Identify which cell holds the provided text, then report its [X, Y] central coordinate. 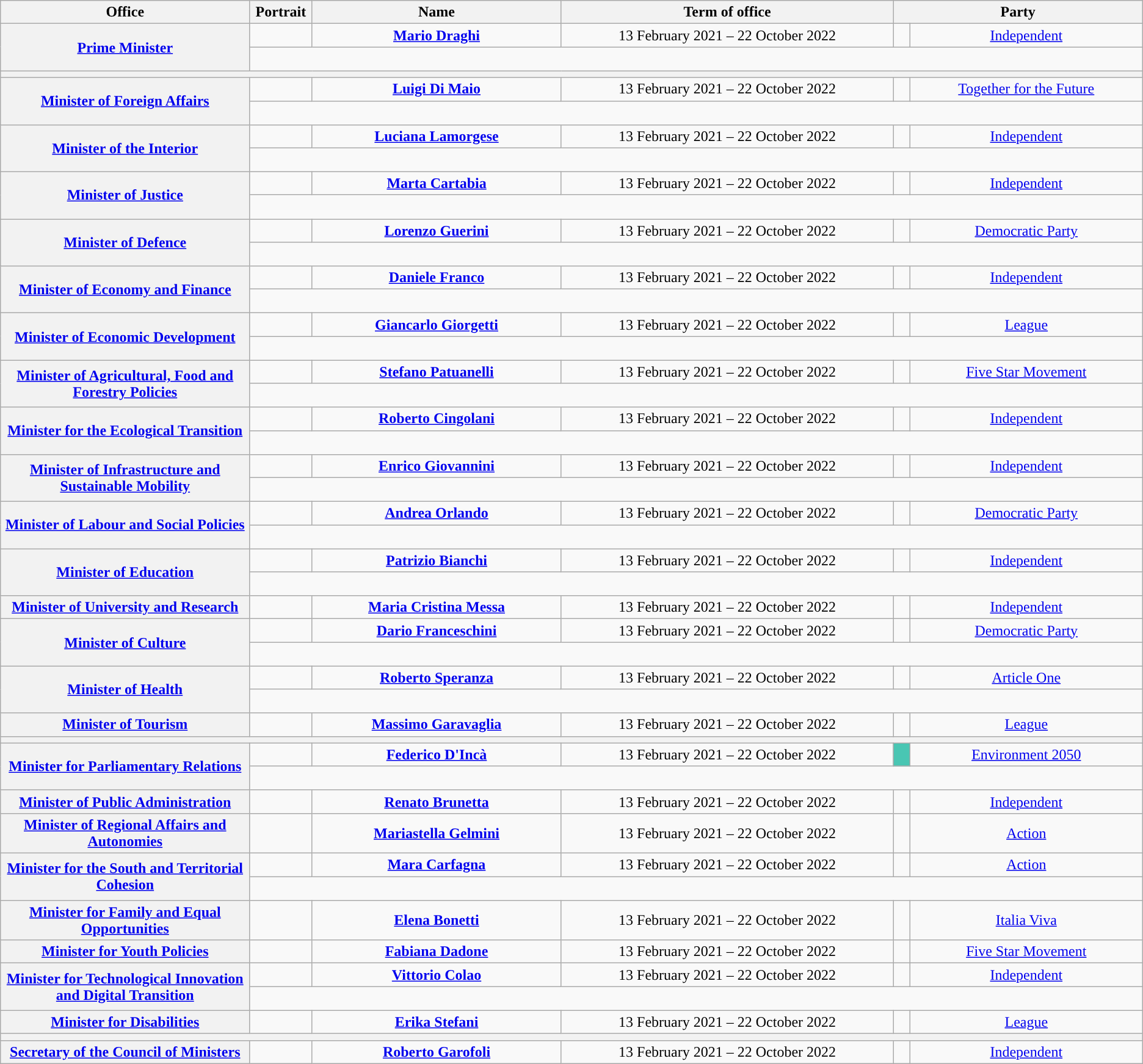
Marta Cartabia [437, 183]
Roberto Garofoli [437, 1052]
Minister for the Ecological Transition [125, 431]
Minister of Education [125, 573]
Daniele Franco [437, 278]
Luciana Lamorgese [437, 136]
Enrico Giovannini [437, 466]
Minister of Health [125, 690]
Mara Carfagna [437, 865]
Minister for Technological Innovation and Digital Transition [125, 986]
Party [1018, 12]
Erika Stefani [437, 1022]
Minister for Disabilities [125, 1022]
Prime Minister [125, 48]
Minister of Tourism [125, 725]
Dario Franceschini [437, 631]
Minister for the South and Territorial Cohesion [125, 877]
Renato Brunetta [437, 802]
Stefano Patuanelli [437, 372]
Portrait [281, 12]
Giancarlo Giorgetti [437, 325]
Minister of Agricultural, Food and Forestry Policies [125, 383]
Secretary of the Council of Ministers [125, 1052]
Minister for Youth Policies [125, 952]
Massimo Garavaglia [437, 725]
Roberto Cingolani [437, 419]
Roberto Speranza [437, 678]
Maria Cristina Messa [437, 607]
Minister for Parliamentary Relations [125, 767]
Name [437, 12]
Minister of Foreign Affairs [125, 101]
Federico D'Incà [437, 755]
Environment 2050 [1026, 755]
Minister of Infrastructure and Sustainable Mobility [125, 477]
Minister for Family and Equal Opportunities [125, 921]
Term of office [727, 12]
Italia Viva [1026, 921]
Minister of Labour and Social Policies [125, 525]
Mariastella Gelmini [437, 833]
Together for the Future [1026, 89]
Minister of Economic Development [125, 337]
Minister of the Interior [125, 148]
Luigi Di Maio [437, 89]
Lorenzo Guerini [437, 230]
Andrea Orlando [437, 513]
Fabiana Dadone [437, 952]
Minister of Regional Affairs and Autonomies [125, 833]
Article One [1026, 678]
Minister of Defence [125, 242]
Minister of University and Research [125, 607]
Vittorio Colao [437, 975]
Patrizio Bianchi [437, 560]
Minister of Economy and Finance [125, 289]
Minister of Justice [125, 195]
Minister of Public Administration [125, 802]
Elena Bonetti [437, 921]
Office [125, 12]
Mario Draghi [437, 35]
Minister of Culture [125, 642]
